Scan for the cell matching the given text and deliver its [x, y] coordinate at center. 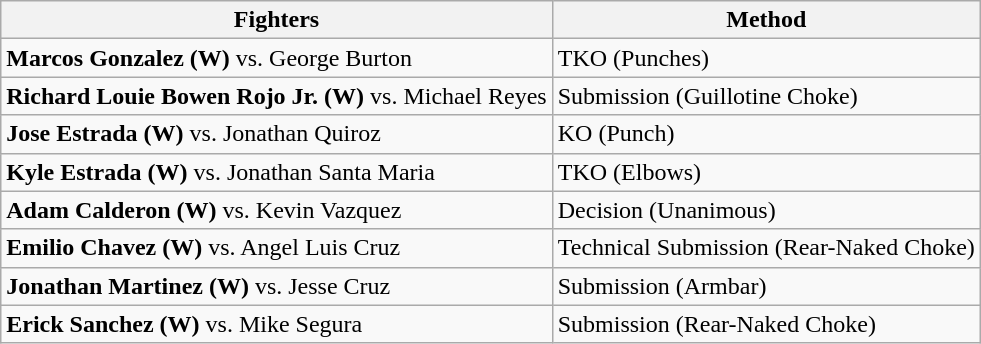
Marcos Gonzalez (W) vs. George Burton [276, 58]
Jose Estrada (W) vs. Jonathan Quiroz [276, 134]
TKO (Punches) [766, 58]
TKO (Elbows) [766, 172]
Kyle Estrada (W) vs. Jonathan Santa Maria [276, 172]
Jonathan Martinez (W) vs. Jesse Cruz [276, 286]
Technical Submission (Rear-Naked Choke) [766, 248]
Decision (Unanimous) [766, 210]
KO (Punch) [766, 134]
Richard Louie Bowen Rojo Jr. (W) vs. Michael Reyes [276, 96]
Erick Sanchez (W) vs. Mike Segura [276, 324]
Submission (Armbar) [766, 286]
Submission (Rear-Naked Choke) [766, 324]
Adam Calderon (W) vs. Kevin Vazquez [276, 210]
Submission (Guillotine Choke) [766, 96]
Fighters [276, 20]
Method [766, 20]
Emilio Chavez (W) vs. Angel Luis Cruz [276, 248]
